For the text-containing cell, return its midpoint in (x, y) coordinate format. 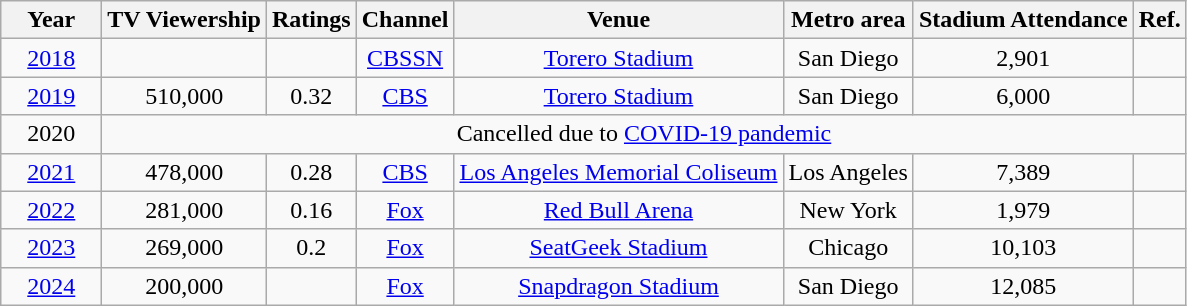
2020 (52, 134)
0.28 (311, 172)
Metro area (848, 20)
Chicago (848, 248)
TV Viewership (184, 20)
Ref. (1160, 20)
2024 (52, 286)
0.32 (311, 96)
Los Angeles (848, 172)
478,000 (184, 172)
6,000 (1023, 96)
SeatGeek Stadium (618, 248)
Cancelled due to COVID-19 pandemic (644, 134)
281,000 (184, 210)
Channel (405, 20)
Red Bull Arena (618, 210)
7,389 (1023, 172)
New York (848, 210)
2023 (52, 248)
200,000 (184, 286)
12,085 (1023, 286)
Year (52, 20)
CBSSN (405, 58)
2018 (52, 58)
0.16 (311, 210)
Ratings (311, 20)
Stadium Attendance (1023, 20)
510,000 (184, 96)
0.2 (311, 248)
2,901 (1023, 58)
Los Angeles Memorial Coliseum (618, 172)
2022 (52, 210)
Snapdragon Stadium (618, 286)
1,979 (1023, 210)
10,103 (1023, 248)
Venue (618, 20)
2021 (52, 172)
269,000 (184, 248)
2019 (52, 96)
